For the text-containing cell, return its midpoint in (X, Y) coordinate format. 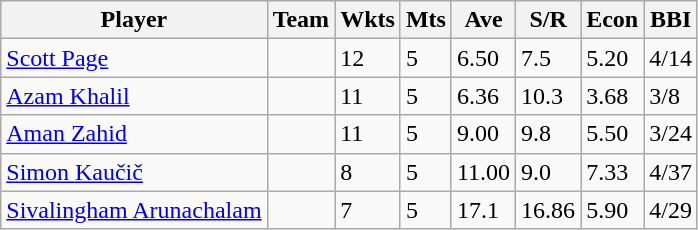
5.20 (612, 58)
7 (368, 210)
Ave (483, 20)
Player (134, 20)
Econ (612, 20)
Scott Page (134, 58)
4/37 (671, 172)
9.0 (548, 172)
4/29 (671, 210)
Aman Zahid (134, 134)
Sivalingham Arunachalam (134, 210)
16.86 (548, 210)
Simon Kaučič (134, 172)
3/24 (671, 134)
11.00 (483, 172)
5.90 (612, 210)
12 (368, 58)
S/R (548, 20)
Azam Khalil (134, 96)
BBI (671, 20)
7.5 (548, 58)
Team (301, 20)
17.1 (483, 210)
5.50 (612, 134)
6.50 (483, 58)
10.3 (548, 96)
Mts (426, 20)
Wkts (368, 20)
7.33 (612, 172)
9.8 (548, 134)
4/14 (671, 58)
8 (368, 172)
3/8 (671, 96)
3.68 (612, 96)
6.36 (483, 96)
9.00 (483, 134)
